From the cell containing the given text, extract its center point as [X, Y] coordinate. 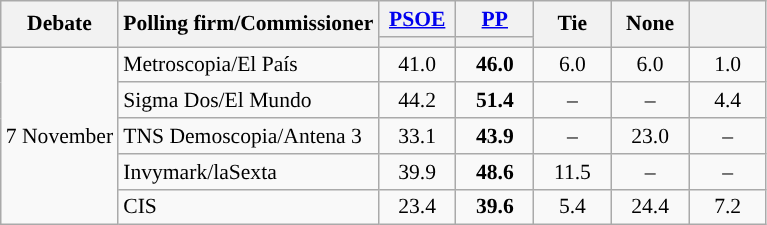
24.4 [650, 207]
23.0 [650, 136]
Metroscopia/El País [248, 65]
39.9 [417, 172]
4.4 [728, 101]
None [650, 24]
51.4 [495, 101]
Invymark/laSexta [248, 172]
39.6 [495, 207]
44.2 [417, 101]
7 November [60, 136]
11.5 [573, 172]
CIS [248, 207]
PP [495, 19]
PSOE [417, 19]
33.1 [417, 136]
5.4 [573, 207]
1.0 [728, 65]
46.0 [495, 65]
41.0 [417, 65]
Debate [60, 24]
TNS Demoscopia/Antena 3 [248, 136]
Sigma Dos/El Mundo [248, 101]
23.4 [417, 207]
7.2 [728, 207]
Tie [573, 24]
48.6 [495, 172]
43.9 [495, 136]
Polling firm/Commissioner [248, 24]
